Detect which cell encompasses the target text, then output its (x, y) center coordinate. 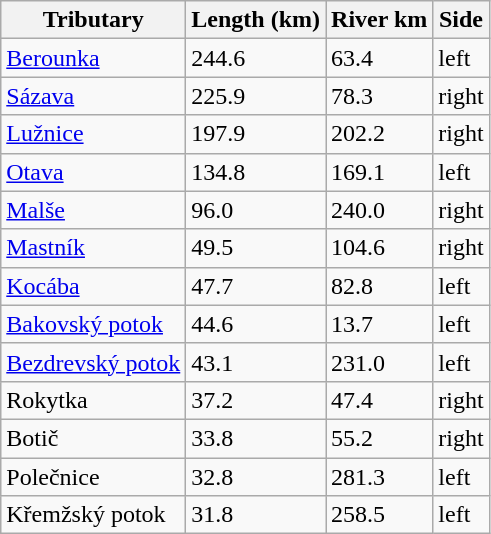
Tributary (94, 20)
258.5 (380, 515)
Otava (94, 172)
244.6 (256, 58)
Rokytka (94, 400)
78.3 (380, 96)
134.8 (256, 172)
47.4 (380, 400)
33.8 (256, 438)
49.5 (256, 248)
197.9 (256, 134)
Polečnice (94, 477)
169.1 (380, 172)
231.0 (380, 362)
Lužnice (94, 134)
River km (380, 20)
281.3 (380, 477)
Berounka (94, 58)
Side (461, 20)
104.6 (380, 248)
31.8 (256, 515)
96.0 (256, 210)
47.7 (256, 286)
43.1 (256, 362)
63.4 (380, 58)
Length (km) (256, 20)
Mastník (94, 248)
202.2 (380, 134)
Kocába (94, 286)
Křemžský potok (94, 515)
240.0 (380, 210)
Botič (94, 438)
Bakovský potok (94, 324)
13.7 (380, 324)
82.8 (380, 286)
32.8 (256, 477)
44.6 (256, 324)
Sázava (94, 96)
Malše (94, 210)
225.9 (256, 96)
37.2 (256, 400)
55.2 (380, 438)
Bezdrevský potok (94, 362)
